Identify which cell holds the provided text, then report its [x, y] central coordinate. 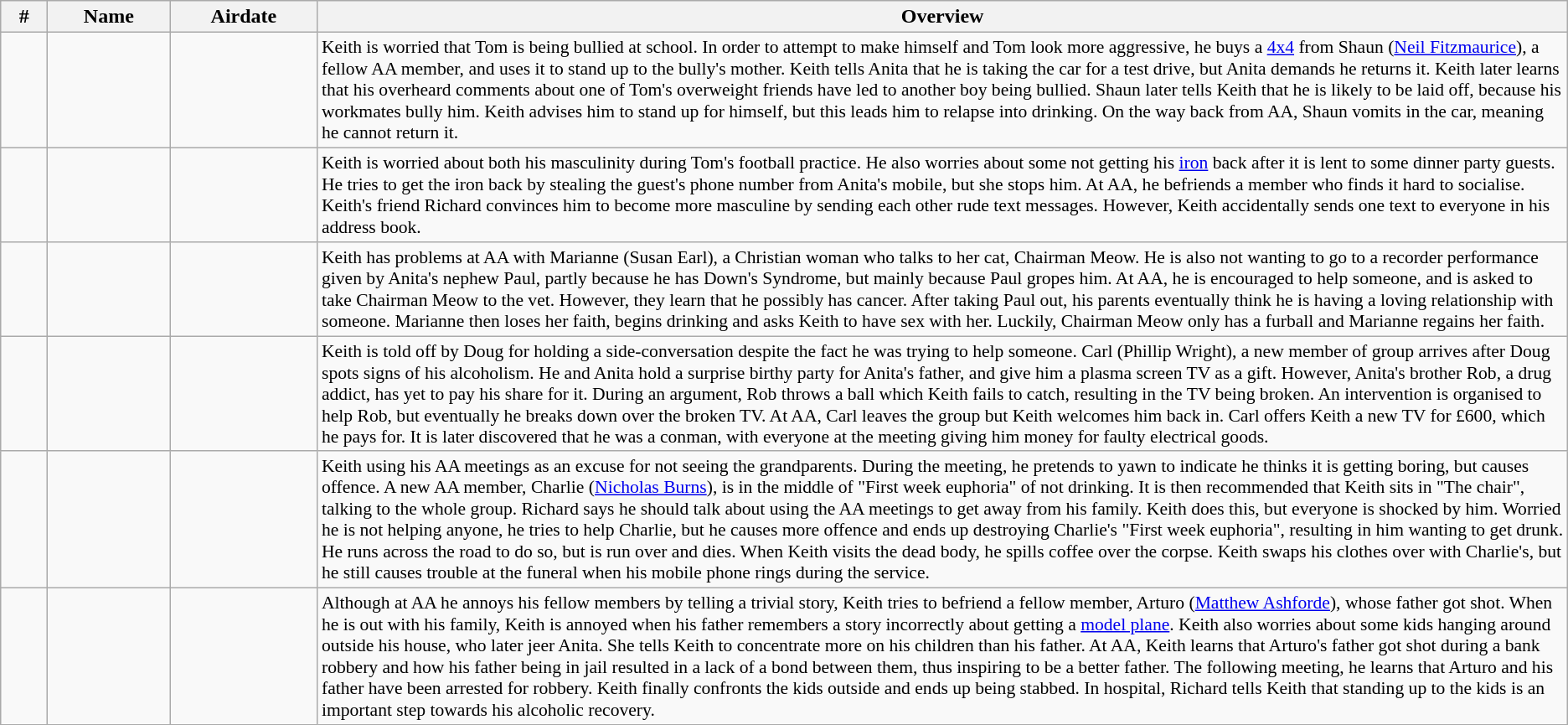
Name [109, 17]
Airdate [244, 17]
# [24, 17]
Overview [942, 17]
